From the cell containing the given text, extract its center point as (X, Y) coordinate. 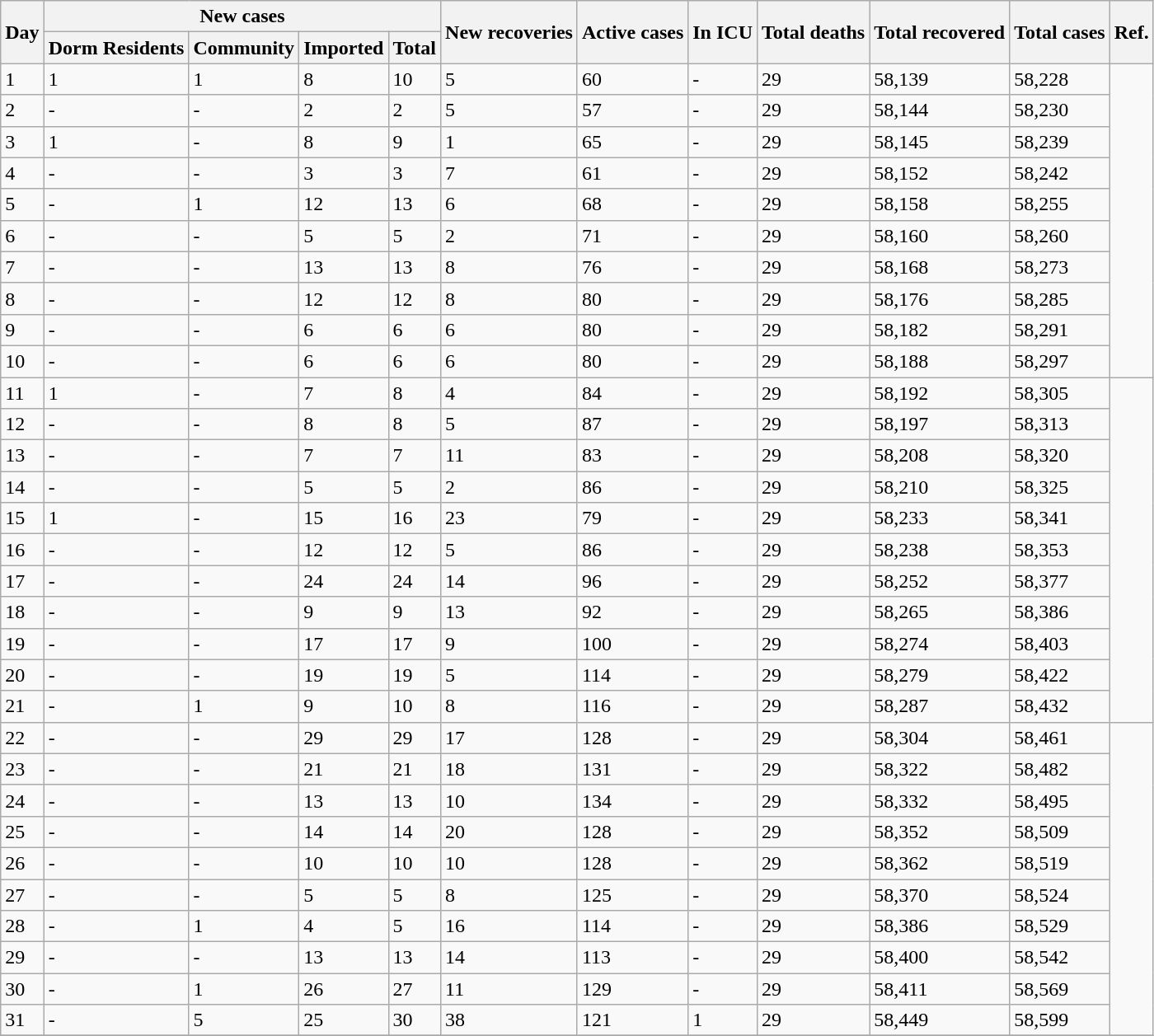
58,353 (1060, 550)
58,403 (1060, 644)
58,260 (1060, 236)
113 (632, 958)
31 (22, 1020)
58,542 (1060, 958)
84 (632, 393)
58,341 (1060, 518)
58,252 (940, 581)
58,287 (940, 706)
58,285 (1060, 298)
58,509 (1060, 832)
134 (632, 800)
58,519 (1060, 863)
58,192 (940, 393)
58,599 (1060, 1020)
79 (632, 518)
58,422 (1060, 675)
58,569 (1060, 989)
125 (632, 894)
38 (509, 1020)
58,362 (940, 863)
Imported (344, 48)
58,325 (1060, 487)
58,158 (940, 204)
58,332 (940, 800)
71 (632, 236)
58,411 (940, 989)
58,182 (940, 330)
58,352 (940, 832)
68 (632, 204)
Total (415, 48)
58,145 (940, 142)
58,230 (1060, 110)
83 (632, 456)
58,370 (940, 894)
Active cases (632, 32)
58,305 (1060, 393)
58,168 (940, 267)
Dorm Residents (116, 48)
Day (22, 32)
60 (632, 79)
58,188 (940, 361)
58,210 (940, 487)
121 (632, 1020)
58,197 (940, 424)
58,279 (940, 675)
76 (632, 267)
57 (632, 110)
58,529 (1060, 926)
58,144 (940, 110)
58,176 (940, 298)
58,400 (940, 958)
58,495 (1060, 800)
58,273 (1060, 267)
58,255 (1060, 204)
92 (632, 612)
58,233 (940, 518)
58,304 (940, 738)
58,274 (940, 644)
58,265 (940, 612)
Total cases (1060, 32)
New cases (242, 16)
Total recovered (940, 32)
87 (632, 424)
58,160 (940, 236)
58,313 (1060, 424)
58,238 (940, 550)
In ICU (723, 32)
Total deaths (814, 32)
New recoveries (509, 32)
58,482 (1060, 769)
22 (22, 738)
58,524 (1060, 894)
96 (632, 581)
58,297 (1060, 361)
61 (632, 173)
116 (632, 706)
58,291 (1060, 330)
Ref. (1131, 32)
58,139 (940, 79)
58,208 (940, 456)
28 (22, 926)
58,461 (1060, 738)
58,239 (1060, 142)
58,432 (1060, 706)
129 (632, 989)
58,152 (940, 173)
58,228 (1060, 79)
58,322 (940, 769)
131 (632, 769)
58,242 (1060, 173)
58,449 (940, 1020)
58,320 (1060, 456)
Community (244, 48)
100 (632, 644)
58,377 (1060, 581)
65 (632, 142)
